Identify which cell holds the provided text, then report its [x, y] central coordinate. 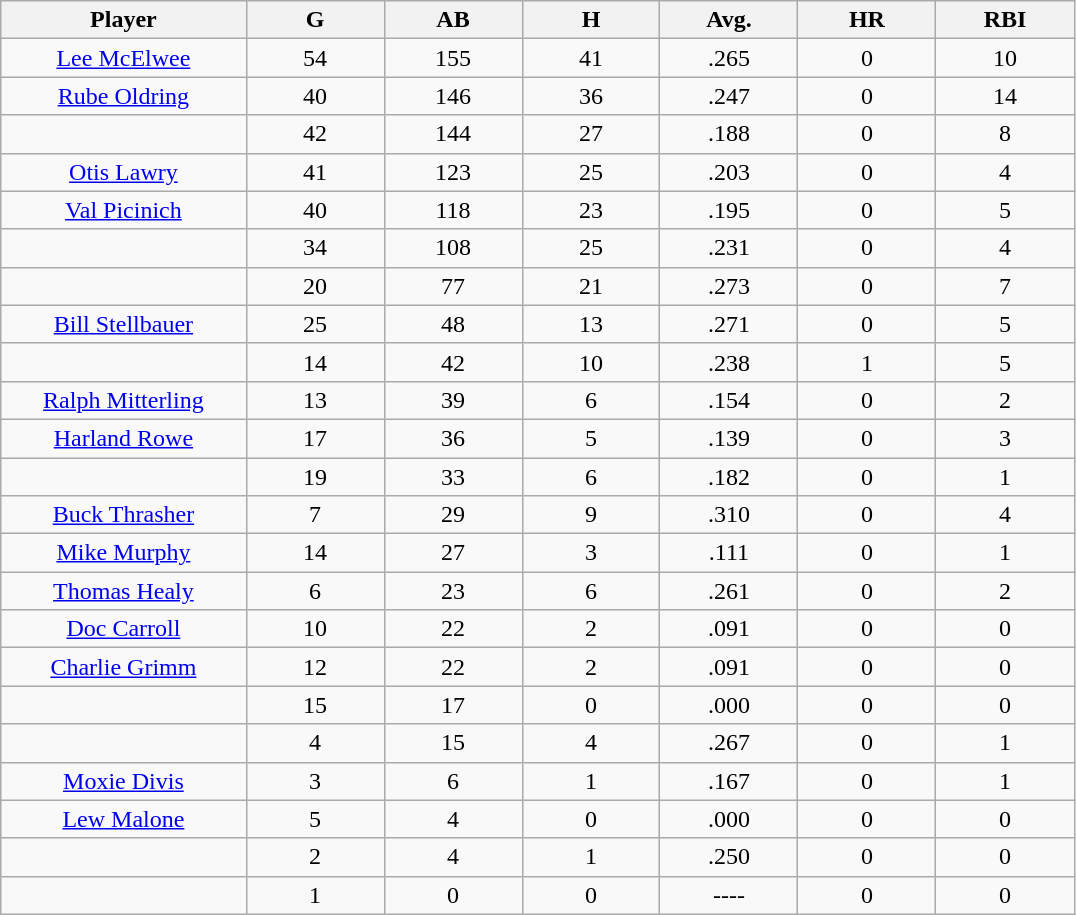
RBI [1005, 20]
39 [453, 400]
9 [591, 515]
---- [729, 895]
Player [124, 20]
HR [867, 20]
Avg. [729, 20]
Charlie Grimm [124, 667]
19 [315, 477]
146 [453, 96]
155 [453, 58]
.247 [729, 96]
.271 [729, 324]
12 [315, 667]
Thomas Healy [124, 591]
G [315, 20]
77 [453, 286]
.250 [729, 857]
Doc Carroll [124, 629]
20 [315, 286]
AB [453, 20]
Otis Lawry [124, 172]
Bill Stellbauer [124, 324]
.195 [729, 210]
123 [453, 172]
118 [453, 210]
21 [591, 286]
Lee McElwee [124, 58]
Val Picinich [124, 210]
Lew Malone [124, 819]
Ralph Mitterling [124, 400]
H [591, 20]
54 [315, 58]
29 [453, 515]
.261 [729, 591]
Buck Thrasher [124, 515]
.203 [729, 172]
144 [453, 134]
.310 [729, 515]
.267 [729, 743]
.182 [729, 477]
Mike Murphy [124, 553]
.238 [729, 362]
Harland Rowe [124, 438]
8 [1005, 134]
.265 [729, 58]
.167 [729, 781]
Rube Oldring [124, 96]
34 [315, 248]
.139 [729, 438]
Moxie Divis [124, 781]
.111 [729, 553]
48 [453, 324]
.273 [729, 286]
.231 [729, 248]
.188 [729, 134]
108 [453, 248]
.154 [729, 400]
33 [453, 477]
